From the cell containing the given text, extract its center point as [x, y] coordinate. 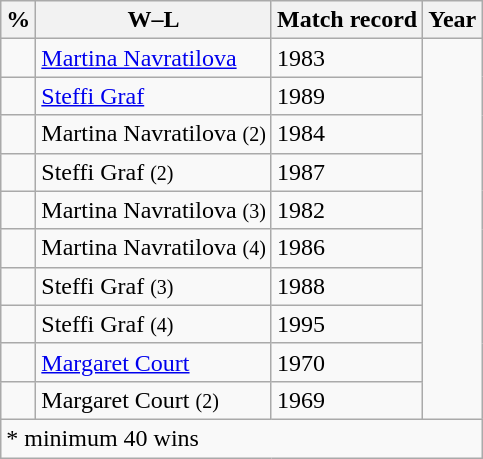
Martina Navratilova (3) [154, 210]
1984 [346, 134]
1995 [346, 324]
1970 [346, 362]
Steffi Graf (3) [154, 286]
Steffi Graf (2) [154, 172]
Martina Navratilova (4) [154, 248]
% [18, 20]
1983 [346, 58]
1988 [346, 286]
1969 [346, 400]
Match record [346, 20]
Year [452, 20]
Martina Navratilova (2) [154, 134]
Margaret Court [154, 362]
1989 [346, 96]
W–L [154, 20]
1986 [346, 248]
Steffi Graf [154, 96]
1987 [346, 172]
1982 [346, 210]
Margaret Court (2) [154, 400]
Martina Navratilova [154, 58]
* minimum 40 wins [242, 438]
Steffi Graf (4) [154, 324]
